Pinpoint the cell where the given text exists, returning its (X, Y) midpoint coordinate. 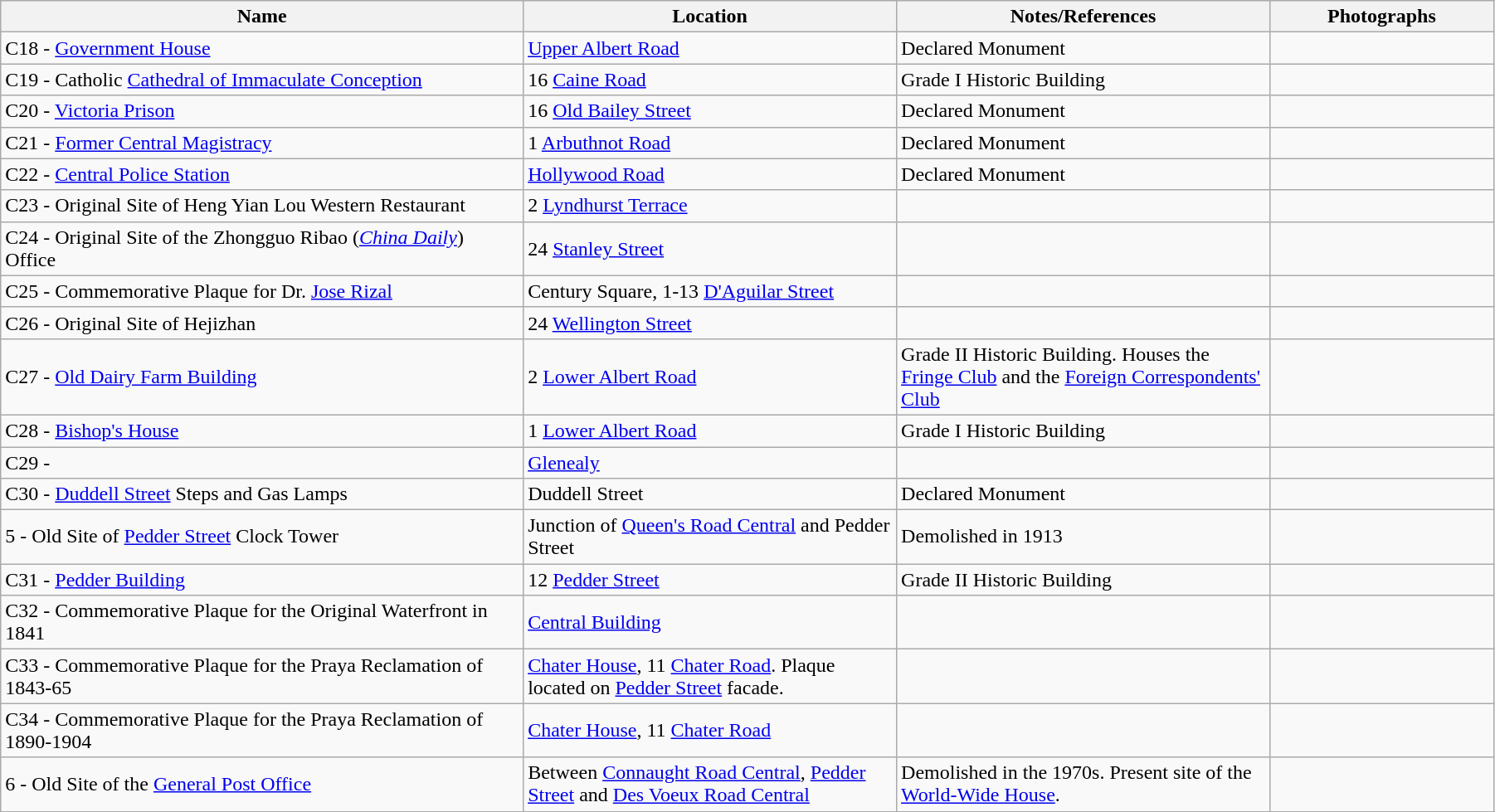
Grade II Historic Building. Houses the Fringe Club and the Foreign Correspondents' Club (1084, 377)
C23 - Original Site of Heng Yian Lou Western Restaurant (262, 206)
Name (262, 17)
2 Lyndhurst Terrace (710, 206)
C26 - Original Site of Hejizhan (262, 323)
Chater House, 11 Chater Road. Plaque located on Pedder Street facade. (710, 677)
Grade II Historic Building (1084, 580)
C27 - Old Dairy Farm Building (262, 377)
Century Square, 1-13 D'Aguilar Street (710, 291)
C31 - Pedder Building (262, 580)
1 Arbuthnot Road (710, 143)
Central Building (710, 622)
C33 - Commemorative Plaque for the Praya Reclamation of 1843-65 (262, 677)
1 Lower Albert Road (710, 430)
Location (710, 17)
Upper Albert Road (710, 48)
C25 - Commemorative Plaque for Dr. Jose Rizal (262, 291)
C22 - Central Police Station (262, 174)
C21 - Former Central Magistracy (262, 143)
Duddell Street (710, 494)
C18 - Government House (262, 48)
Demolished in 1913 (1084, 537)
Chater House, 11 Chater Road (710, 730)
5 - Old Site of Pedder Street Clock Tower (262, 537)
Photographs (1381, 17)
12 Pedder Street (710, 580)
C32 - Commemorative Plaque for the Original Waterfront in 1841 (262, 622)
C30 - Duddell Street Steps and Gas Lamps (262, 494)
C29 - (262, 462)
Hollywood Road (710, 174)
C24 - Original Site of the Zhongguo Ribao (China Daily) Office (262, 249)
C20 - Victoria Prison (262, 111)
Glenealy (710, 462)
Junction of Queen's Road Central and Pedder Street (710, 537)
2 Lower Albert Road (710, 377)
24 Stanley Street (710, 249)
C19 - Catholic Cathedral of Immaculate Conception (262, 80)
C34 - Commemorative Plaque for the Praya Reclamation of 1890-1904 (262, 730)
6 - Old Site of the General Post Office (262, 785)
16 Old Bailey Street (710, 111)
C28 - Bishop's House (262, 430)
24 Wellington Street (710, 323)
Demolished in the 1970s. Present site of the World-Wide House. (1084, 785)
Between Connaught Road Central, Pedder Street and Des Voeux Road Central (710, 785)
Notes/References (1084, 17)
16 Caine Road (710, 80)
